Find where the given text appears and provide that cell's center as (X, Y) coordinate. 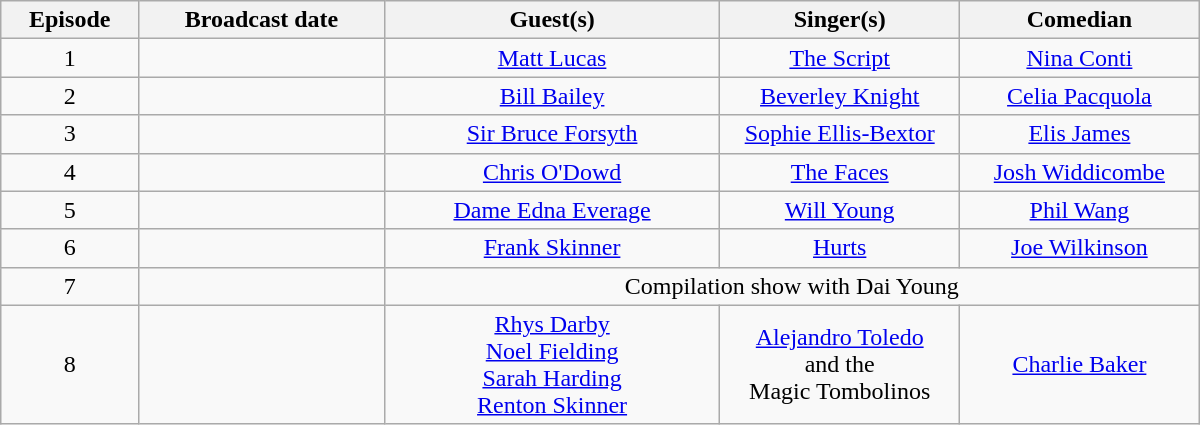
Matt Lucas (552, 58)
Rhys DarbyNoel FieldingSarah HardingRenton Skinner (552, 364)
Sir Bruce Forsyth (552, 134)
The Script (840, 58)
Will Young (840, 210)
3 (70, 134)
Beverley Knight (840, 96)
Comedian (1080, 20)
6 (70, 248)
1 (70, 58)
Joe Wilkinson (1080, 248)
2 (70, 96)
4 (70, 172)
Sophie Ellis-Bextor (840, 134)
Elis James (1080, 134)
Phil Wang (1080, 210)
Compilation show with Dai Young (792, 286)
Dame Edna Everage (552, 210)
Charlie Baker (1080, 364)
Frank Skinner (552, 248)
7 (70, 286)
Nina Conti (1080, 58)
Singer(s) (840, 20)
Bill Bailey (552, 96)
Celia Pacquola (1080, 96)
5 (70, 210)
Hurts (840, 248)
8 (70, 364)
Josh Widdicombe (1080, 172)
Alejandro Toledoand theMagic Tombolinos (840, 364)
Broadcast date (262, 20)
The Faces (840, 172)
Guest(s) (552, 20)
Episode (70, 20)
Chris O'Dowd (552, 172)
